Provide the [x, y] coordinate of the cell's center where the given text is located.  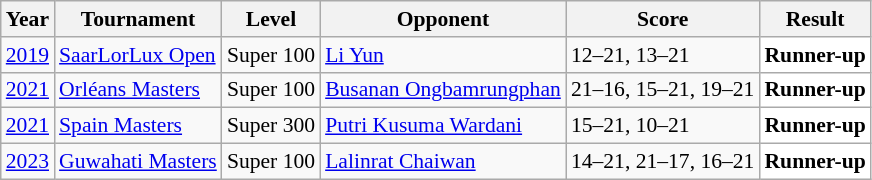
14–21, 21–17, 16–21 [663, 162]
Spain Masters [138, 126]
Opponent [443, 19]
Year [28, 19]
Li Yun [443, 55]
Putri Kusuma Wardani [443, 126]
Level [271, 19]
Busanan Ongbamrungphan [443, 90]
Score [663, 19]
Super 300 [271, 126]
Result [814, 19]
SaarLorLux Open [138, 55]
Lalinrat Chaiwan [443, 162]
2019 [28, 55]
2023 [28, 162]
15–21, 10–21 [663, 126]
21–16, 15–21, 19–21 [663, 90]
Orléans Masters [138, 90]
12–21, 13–21 [663, 55]
Guwahati Masters [138, 162]
Tournament [138, 19]
